Determine the [X, Y] coordinate at the center of the cell enclosing the given text.  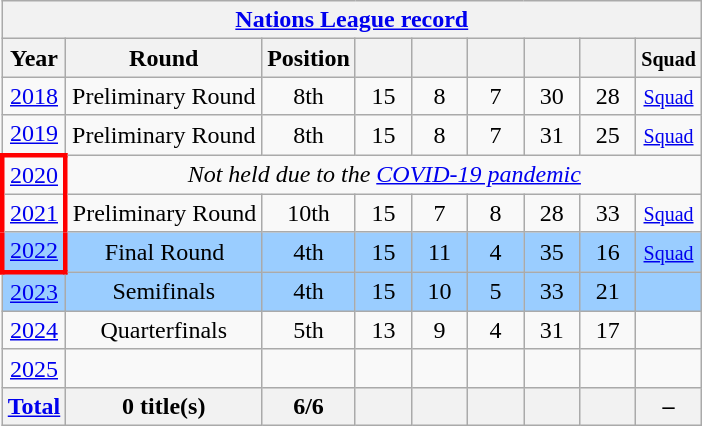
5th [309, 330]
21 [608, 292]
2023 [34, 292]
5 [496, 292]
Semifinals [164, 292]
9 [439, 330]
Total [34, 406]
17 [608, 330]
30 [552, 96]
0 title(s) [164, 406]
2021 [34, 213]
16 [608, 252]
11 [439, 252]
Year [34, 58]
Not held due to the COVID-19 pandemic [384, 174]
25 [608, 135]
6/6 [309, 406]
2018 [34, 96]
Quarterfinals [164, 330]
Position [309, 58]
13 [383, 330]
– [669, 406]
10 [439, 292]
2020 [34, 174]
10th [309, 213]
2019 [34, 135]
2022 [34, 252]
Final Round [164, 252]
Nations League record [352, 20]
Round [164, 58]
35 [552, 252]
2024 [34, 330]
2025 [34, 368]
